Output the [X, Y] coordinate of the center of the cell containing the given text.  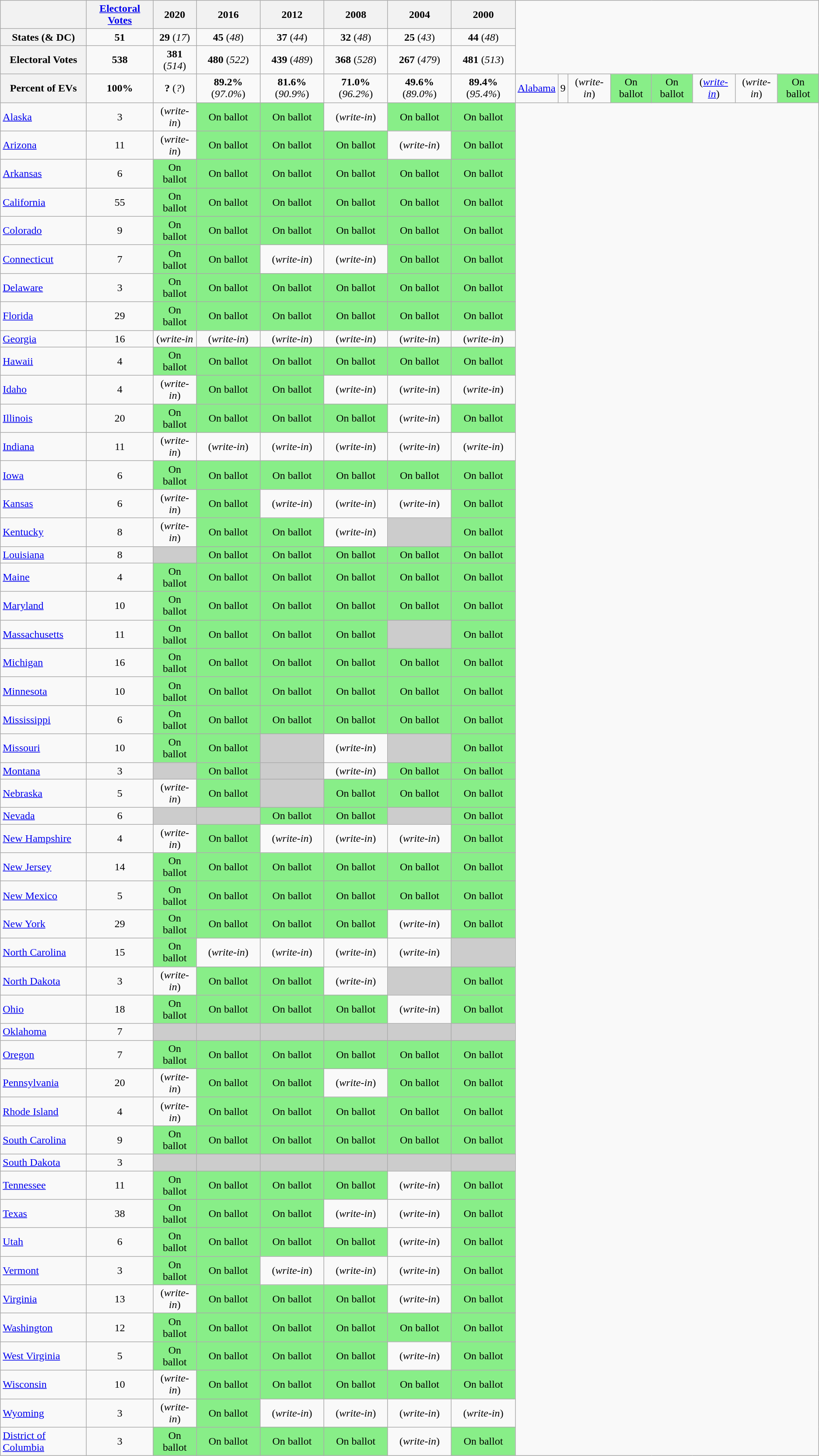
Wyoming [44, 1413]
North Dakota [44, 981]
Illinois [44, 419]
29 (17) [175, 37]
Colorado [44, 230]
Virginia [44, 1299]
37 (44) [292, 37]
Ohio [44, 1009]
51 [120, 37]
Tennessee [44, 1185]
267 (479) [420, 60]
Vermont [44, 1270]
439 (489) [292, 60]
38 [120, 1213]
89.2% (97.0%) [228, 88]
Florida [44, 316]
Michigan [44, 663]
Kansas [44, 503]
Percent of EVs [44, 88]
Hawaii [44, 362]
12 [120, 1327]
2004 [420, 15]
89.4% (95.4%) [483, 88]
Connecticut [44, 259]
368 (528) [356, 60]
13 [120, 1299]
Oregon [44, 1054]
2020 [175, 15]
New York [44, 924]
Kentucky [44, 532]
Maine [44, 577]
New Mexico [44, 896]
14 [120, 867]
Utah [44, 1242]
West Virginia [44, 1356]
18 [120, 1009]
2016 [228, 15]
South Dakota [44, 1162]
Wisconsin [44, 1384]
Nevada [44, 816]
481 (513) [483, 60]
New Hampshire [44, 839]
Iowa [44, 475]
Maryland [44, 606]
Pennsylvania [44, 1083]
Missouri [44, 748]
480 (522) [228, 60]
2012 [292, 15]
Nebraska [44, 793]
538 [120, 60]
25 (43) [420, 37]
15 [120, 953]
Minnesota [44, 691]
Washington [44, 1327]
(write-in [175, 338]
Mississippi [44, 720]
49.6% (89.0%) [420, 88]
Montana [44, 771]
Arkansas [44, 173]
32 (48) [356, 37]
55 [120, 202]
44 (48) [483, 37]
Texas [44, 1213]
South Carolina [44, 1140]
Rhode Island [44, 1111]
2000 [483, 15]
Louisiana [44, 555]
71.0% (96.2%) [356, 88]
North Carolina [44, 953]
Alaska [44, 116]
District of Columbia [44, 1441]
States (& DC) [44, 37]
Oklahoma [44, 1032]
Georgia [44, 338]
100% [120, 88]
New Jersey [44, 867]
Alabama [537, 88]
Arizona [44, 145]
2008 [356, 15]
California [44, 202]
45 (48) [228, 37]
Indiana [44, 447]
? (?) [175, 88]
Delaware [44, 287]
81.6% (90.9%) [292, 88]
381 (514) [175, 60]
Massachusetts [44, 634]
Idaho [44, 390]
